Search for the cell housing the specified text and yield its [x, y] center coordinate. 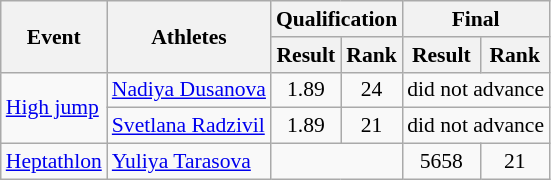
Heptathlon [54, 162]
Svetlana Radzivil [189, 126]
Nadiya Dusanova [189, 90]
Event [54, 36]
Athletes [189, 36]
24 [372, 90]
High jump [54, 108]
Final [476, 19]
5658 [441, 162]
Yuliya Tarasova [189, 162]
Qualification [336, 19]
